Return (x, y) of the center of cell containing provided text 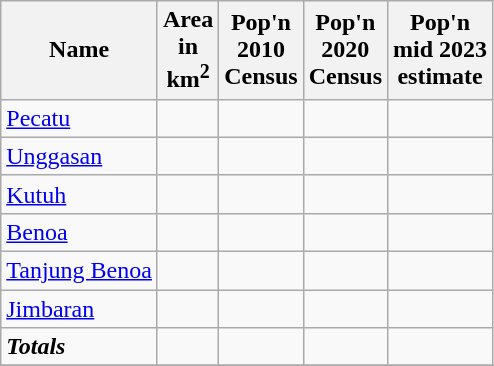
Benoa (80, 232)
Pop'n 2020 Census (345, 50)
Pecatu (80, 118)
Pop'n 2010 Census (261, 50)
Name (80, 50)
Area in km2 (188, 50)
Pop'n mid 2023estimate (440, 50)
Jimbaran (80, 309)
Kutuh (80, 194)
Unggasan (80, 156)
Totals (80, 347)
Tanjung Benoa (80, 271)
